Detect which cell encompasses the target text, then output its (X, Y) center coordinate. 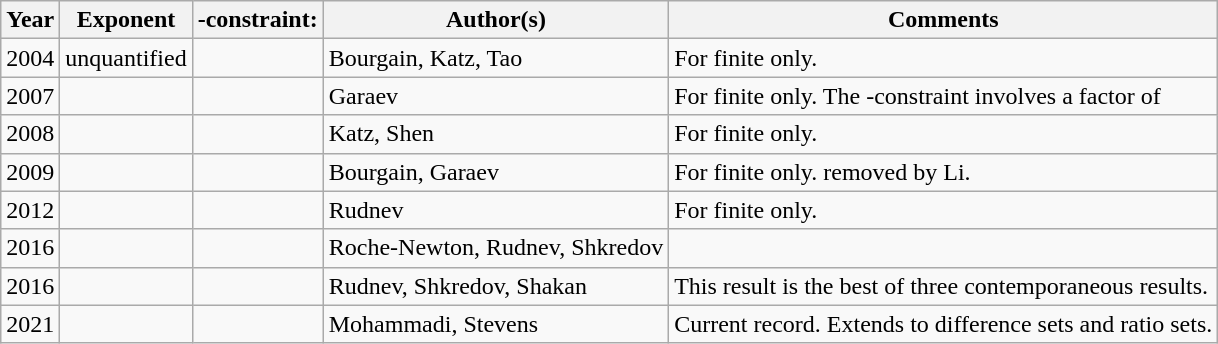
2021 (30, 324)
2004 (30, 58)
Roche-Newton, Rudnev, Shkredov (496, 248)
2008 (30, 134)
Author(s) (496, 20)
Year (30, 20)
Rudnev, Shkredov, Shakan (496, 286)
For finite only. The -constraint involves a factor of (944, 96)
Bourgain, Katz, Tao (496, 58)
This result is the best of three contemporaneous results. (944, 286)
Comments (944, 20)
Bourgain, Garaev (496, 172)
Mohammadi, Stevens (496, 324)
Garaev (496, 96)
2007 (30, 96)
2012 (30, 210)
2009 (30, 172)
Exponent (126, 20)
Katz, Shen (496, 134)
-constraint: (258, 20)
For finite only. removed by Li. (944, 172)
Current record. Extends to difference sets and ratio sets. (944, 324)
Rudnev (496, 210)
unquantified (126, 58)
